Return the [X, Y] coordinate for the center point of the cell that contains the specified text.  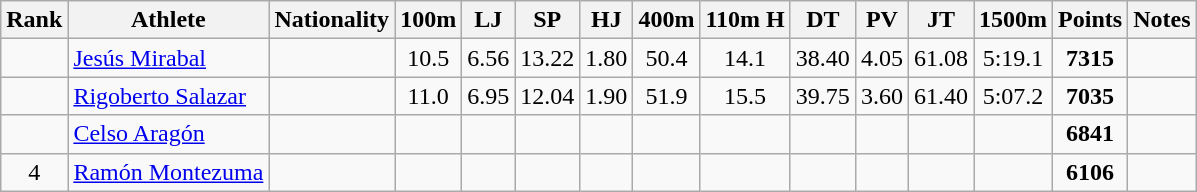
15.5 [745, 96]
39.75 [822, 96]
6.95 [488, 96]
1500m [1014, 20]
JT [940, 20]
1.90 [606, 96]
1.80 [606, 58]
4 [34, 172]
LJ [488, 20]
HJ [606, 20]
11.0 [428, 96]
Athlete [168, 20]
6.56 [488, 58]
Rank [34, 20]
50.4 [666, 58]
61.40 [940, 96]
100m [428, 20]
7315 [1090, 58]
Notes [1162, 20]
Points [1090, 20]
PV [882, 20]
Jesús Mirabal [168, 58]
12.04 [548, 96]
6106 [1090, 172]
Celso Aragón [168, 134]
38.40 [822, 58]
Nationality [332, 20]
Ramón Montezuma [168, 172]
13.22 [548, 58]
61.08 [940, 58]
DT [822, 20]
3.60 [882, 96]
7035 [1090, 96]
SP [548, 20]
110m H [745, 20]
5:19.1 [1014, 58]
51.9 [666, 96]
10.5 [428, 58]
Rigoberto Salazar [168, 96]
5:07.2 [1014, 96]
14.1 [745, 58]
4.05 [882, 58]
400m [666, 20]
6841 [1090, 134]
